Pinpoint the cell where the given text exists, returning its [X, Y] midpoint coordinate. 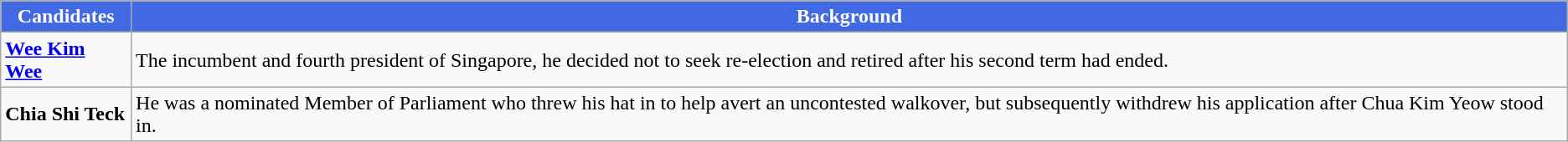
Background [849, 17]
Wee Kim Wee [66, 60]
Chia Shi Teck [66, 114]
The incumbent and fourth president of Singapore, he decided not to seek re-election and retired after his second term had ended. [849, 60]
Candidates [66, 17]
